Return the (X, Y) coordinate for the center point of the cell that contains the specified text.  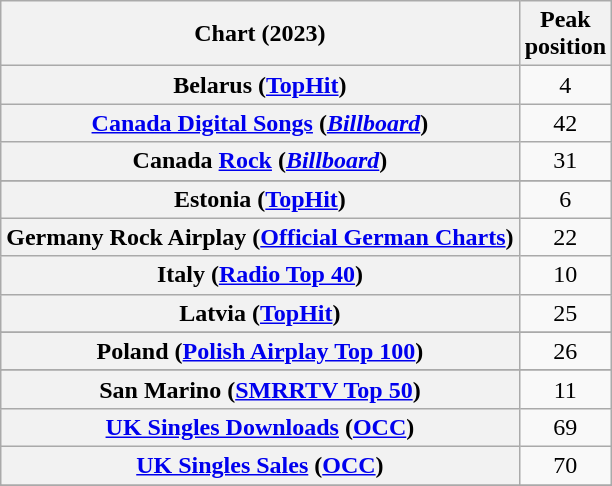
Chart (2023) (260, 34)
22 (565, 237)
4 (565, 85)
Latvia (TopHit) (260, 313)
Germany Rock Airplay (Official German Charts) (260, 237)
69 (565, 427)
31 (565, 161)
Poland (Polish Airplay Top 100) (260, 351)
Estonia (TopHit) (260, 199)
Italy (Radio Top 40) (260, 275)
11 (565, 389)
6 (565, 199)
Canada Rock (Billboard) (260, 161)
Peakposition (565, 34)
25 (565, 313)
UK Singles Sales (OCC) (260, 465)
San Marino (SMRRTV Top 50) (260, 389)
70 (565, 465)
10 (565, 275)
42 (565, 123)
Belarus (TopHit) (260, 85)
UK Singles Downloads (OCC) (260, 427)
26 (565, 351)
Canada Digital Songs (Billboard) (260, 123)
